Detect which cell encompasses the target text, then output its (x, y) center coordinate. 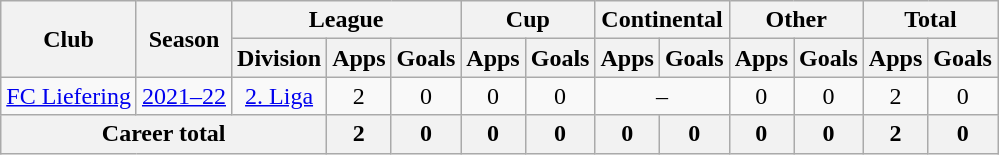
Continental (662, 20)
Total (930, 20)
2. Liga (280, 96)
Club (69, 39)
Other (796, 20)
FC Liefering (69, 96)
Cup (528, 20)
2021–22 (184, 96)
– (662, 96)
Career total (164, 134)
Season (184, 39)
League (346, 20)
Division (280, 58)
